From the cell containing the given text, extract its center point as [x, y] coordinate. 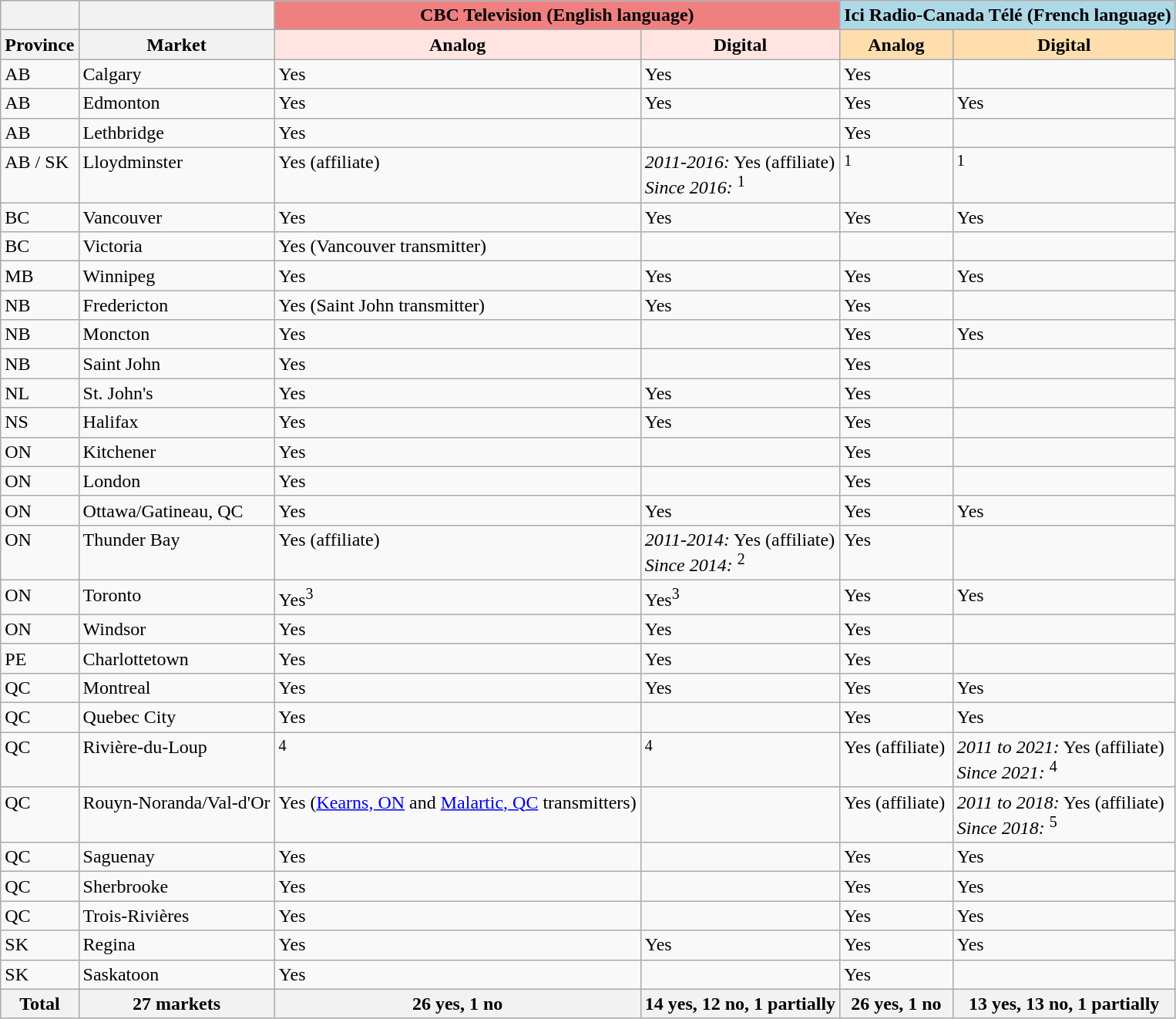
Market [176, 45]
Sherbrooke [176, 886]
Ici Radio-Canada Télé (French language) [1008, 15]
Calgary [176, 74]
Lloydminster [176, 175]
Lethbridge [176, 133]
Rivière-du-Loup [176, 760]
2011-2016: Yes (affiliate) Since 2016: 1 [740, 175]
2011 to 2018: Yes (affiliate) Since 2018: 5 [1063, 815]
Toronto [176, 598]
Saint John [176, 364]
Total [40, 1004]
Quebec City [176, 718]
St. John's [176, 393]
Charlottetown [176, 658]
2011 to 2021: Yes (affiliate) Since 2021: 4 [1063, 760]
Kitchener [176, 452]
CBC Television (English language) [557, 15]
Vancouver [176, 217]
2011-2014: Yes (affiliate) Since 2014: 2 [740, 553]
Moncton [176, 335]
13 yes, 13 no, 1 partially [1063, 1004]
Yes (Vancouver transmitter) [458, 247]
Province [40, 45]
Montreal [176, 688]
Fredericton [176, 305]
Trois-Rivières [176, 916]
NS [40, 422]
MB [40, 276]
PE [40, 658]
Ottawa/Gatineau, QC [176, 510]
Thunder Bay [176, 553]
Halifax [176, 422]
Edmonton [176, 103]
Rouyn-Noranda/Val-d'Or [176, 815]
AB / SK [40, 175]
Yes (Kearns, ON and Malartic, QC transmitters) [458, 815]
Saguenay [176, 857]
14 yes, 12 no, 1 partially [740, 1004]
27 markets [176, 1004]
London [176, 481]
Windsor [176, 629]
NL [40, 393]
Yes (Saint John transmitter) [458, 305]
Regina [176, 945]
Winnipeg [176, 276]
Victoria [176, 247]
Saskatoon [176, 974]
